Pinpoint the cell where the given text exists, returning its (x, y) midpoint coordinate. 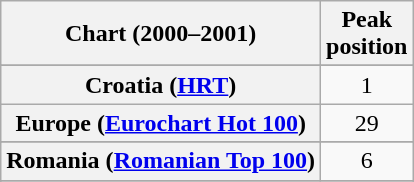
Croatia (HRT) (161, 85)
Chart (2000–2001) (161, 34)
Peakposition (367, 34)
29 (367, 123)
6 (367, 161)
1 (367, 85)
Romania (Romanian Top 100) (161, 161)
Europe (Eurochart Hot 100) (161, 123)
